Identify which cell holds the provided text, then report its [x, y] central coordinate. 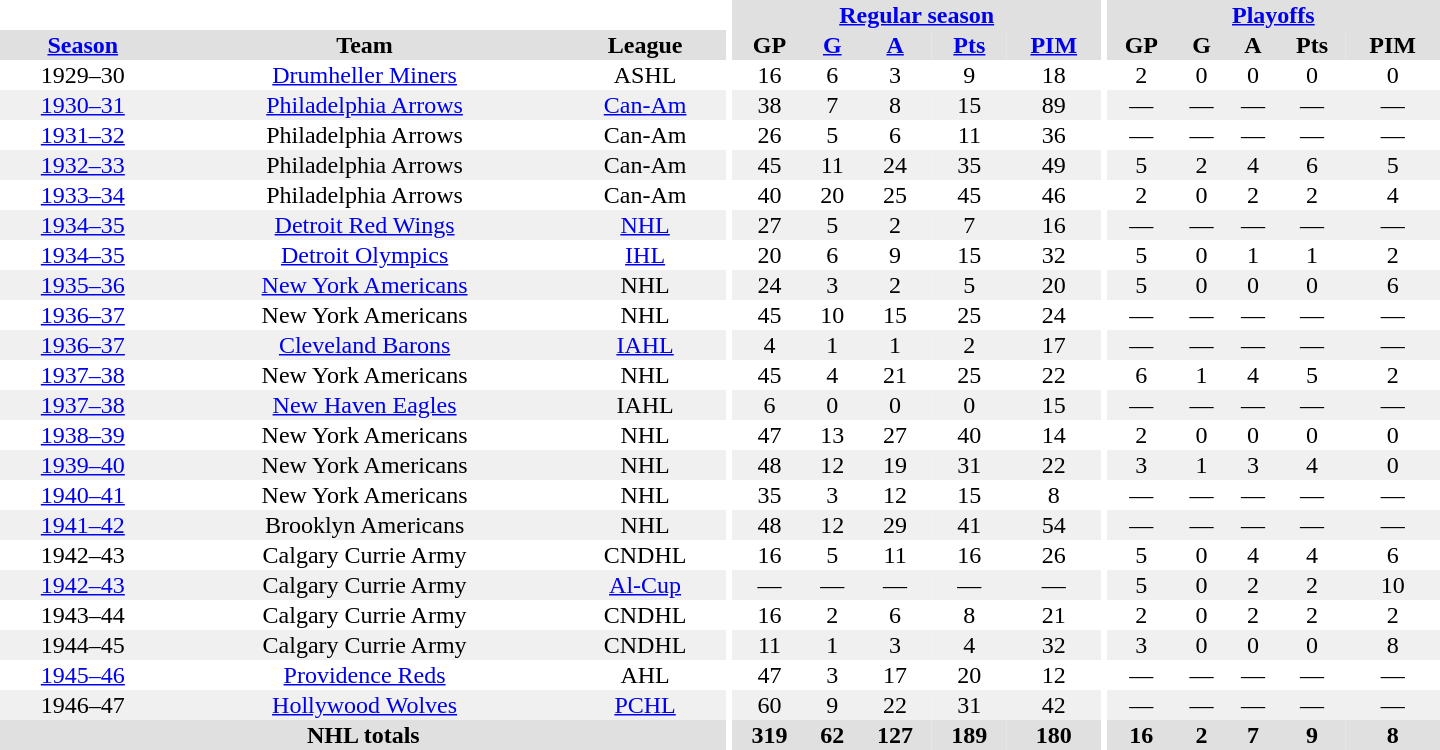
1931–32 [83, 135]
Playoffs [1274, 15]
1939–40 [83, 465]
62 [832, 735]
1929–30 [83, 75]
1944–45 [83, 645]
Al-Cup [646, 585]
60 [769, 705]
1938–39 [83, 435]
Team [365, 45]
PCHL [646, 705]
IHL [646, 255]
New Haven Eagles [365, 405]
1945–46 [83, 675]
Detroit Olympics [365, 255]
41 [969, 525]
54 [1054, 525]
Hollywood Wolves [365, 705]
89 [1054, 105]
Brooklyn Americans [365, 525]
1946–47 [83, 705]
38 [769, 105]
Regular season [916, 15]
36 [1054, 135]
319 [769, 735]
14 [1054, 435]
Detroit Red Wings [365, 225]
18 [1054, 75]
1935–36 [83, 285]
49 [1054, 165]
1941–42 [83, 525]
19 [895, 465]
Providence Reds [365, 675]
League [646, 45]
13 [832, 435]
1940–41 [83, 495]
Drumheller Miners [365, 75]
189 [969, 735]
29 [895, 525]
1943–44 [83, 615]
127 [895, 735]
1930–31 [83, 105]
42 [1054, 705]
Season [83, 45]
NHL totals [364, 735]
1932–33 [83, 165]
180 [1054, 735]
AHL [646, 675]
1933–34 [83, 195]
ASHL [646, 75]
Cleveland Barons [365, 345]
46 [1054, 195]
